Locate the cell with the specified text and output its (X, Y) center coordinate. 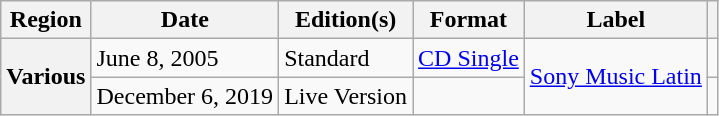
Region (46, 20)
Standard (346, 58)
CD Single (469, 58)
June 8, 2005 (185, 58)
Date (185, 20)
Edition(s) (346, 20)
Format (469, 20)
Label (616, 20)
December 6, 2019 (185, 96)
Sony Music Latin (616, 77)
Various (46, 77)
Live Version (346, 96)
